Provide the [x, y] coordinate of the cell's center where the given text is located.  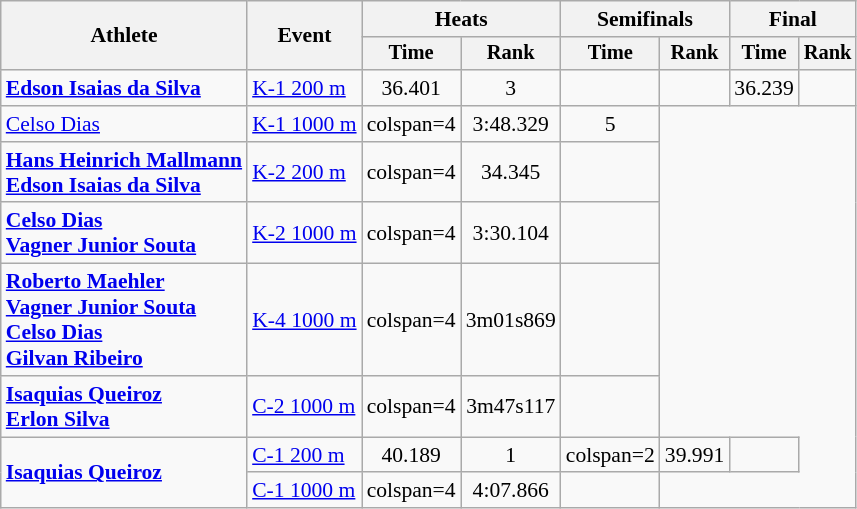
Hans Heinrich MallmannEdson Isaias da Silva [124, 172]
36.239 [764, 88]
K-1 1000 m [304, 124]
34.345 [511, 172]
C-1 1000 m [304, 491]
Roberto MaehlerVagner Junior SoutaCelso DiasGilvan Ribeiro [124, 320]
5 [610, 124]
Heats [462, 19]
Celso Dias [124, 124]
colspan=2 [610, 455]
40.189 [412, 455]
4:07.866 [511, 491]
3:48.329 [511, 124]
Celso DiasVagner Junior Souta [124, 234]
K-2 1000 m [304, 234]
Event [304, 36]
C-2 1000 m [304, 406]
36.401 [412, 88]
3:30.104 [511, 234]
Isaquias QueirozErlon Silva [124, 406]
39.991 [694, 455]
K-1 200 m [304, 88]
3m47s117 [511, 406]
3m01s869 [511, 320]
1 [511, 455]
Edson Isaias da Silva [124, 88]
Final [792, 19]
Isaquias Queiroz [124, 472]
Semifinals [646, 19]
3 [511, 88]
K-2 200 m [304, 172]
Athlete [124, 36]
K-4 1000 m [304, 320]
C-1 200 m [304, 455]
